Locate the cell with the specified text and output its [x, y] center coordinate. 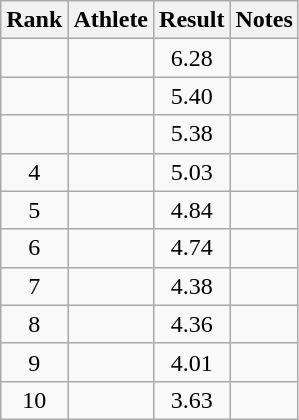
4 [34, 172]
6.28 [192, 58]
Athlete [111, 20]
Rank [34, 20]
5.38 [192, 134]
5.03 [192, 172]
5.40 [192, 96]
4.38 [192, 286]
5 [34, 210]
4.84 [192, 210]
6 [34, 248]
Result [192, 20]
8 [34, 324]
4.74 [192, 248]
3.63 [192, 400]
9 [34, 362]
4.36 [192, 324]
7 [34, 286]
4.01 [192, 362]
Notes [264, 20]
10 [34, 400]
